Pinpoint the cell where the given text exists, returning its (X, Y) midpoint coordinate. 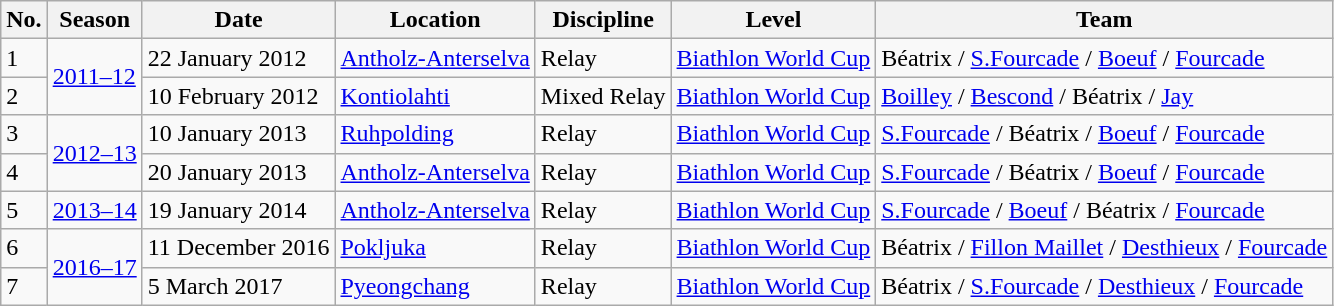
10 February 2012 (238, 96)
5 (24, 210)
Béatrix / S.Fourcade / Boeuf / Fourcade (1104, 58)
10 January 2013 (238, 134)
19 January 2014 (238, 210)
2012–13 (94, 153)
Date (238, 20)
3 (24, 134)
Ruhpolding (435, 134)
5 March 2017 (238, 286)
Pyeongchang (435, 286)
11 December 2016 (238, 248)
2011–12 (94, 77)
Mixed Relay (603, 96)
No. (24, 20)
22 January 2012 (238, 58)
2 (24, 96)
4 (24, 172)
S.Fourcade / Boeuf / Béatrix / Fourcade (1104, 210)
6 (24, 248)
Kontiolahti (435, 96)
1 (24, 58)
Discipline (603, 20)
Location (435, 20)
Level (774, 20)
Béatrix / Fillon Maillet / Desthieux / Fourcade (1104, 248)
Pokljuka (435, 248)
20 January 2013 (238, 172)
Béatrix / S.Fourcade / Desthieux / Fourcade (1104, 286)
Season (94, 20)
Boilley / Bescond / Béatrix / Jay (1104, 96)
7 (24, 286)
2016–17 (94, 267)
Team (1104, 20)
2013–14 (94, 210)
